From the cell containing the given text, extract its center point as [x, y] coordinate. 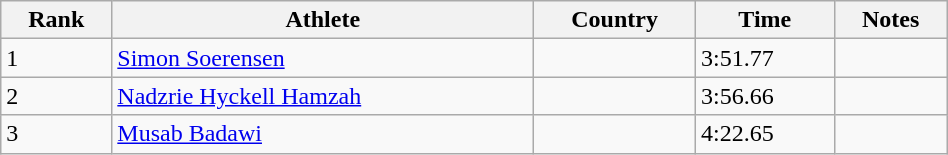
Simon Soerensen [323, 58]
Notes [890, 20]
4:22.65 [764, 134]
2 [56, 96]
Athlete [323, 20]
3:56.66 [764, 96]
Country [615, 20]
Nadzrie Hyckell Hamzah [323, 96]
Rank [56, 20]
3:51.77 [764, 58]
3 [56, 134]
1 [56, 58]
Time [764, 20]
Musab Badawi [323, 134]
